Search for the cell housing the specified text and yield its (x, y) center coordinate. 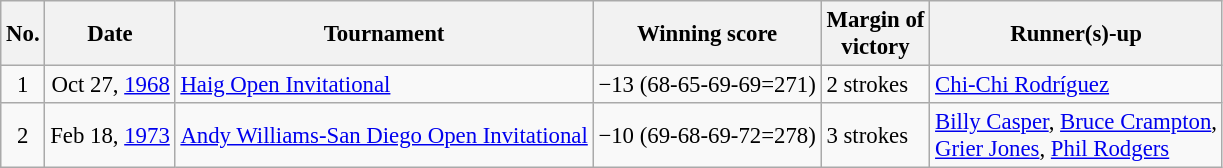
−13 (68-65-69-69=271) (707, 85)
No. (23, 34)
Oct 27, 1968 (110, 85)
Chi-Chi Rodríguez (1076, 85)
2 strokes (876, 85)
Haig Open Invitational (384, 85)
Andy Williams-San Diego Open Invitational (384, 136)
Tournament (384, 34)
1 (23, 85)
Feb 18, 1973 (110, 136)
Date (110, 34)
Runner(s)-up (1076, 34)
Winning score (707, 34)
−10 (69-68-69-72=278) (707, 136)
Margin ofvictory (876, 34)
3 strokes (876, 136)
Billy Casper, Bruce Crampton, Grier Jones, Phil Rodgers (1076, 136)
2 (23, 136)
